Provide the (X, Y) coordinate of the cell's center where the given text is located.  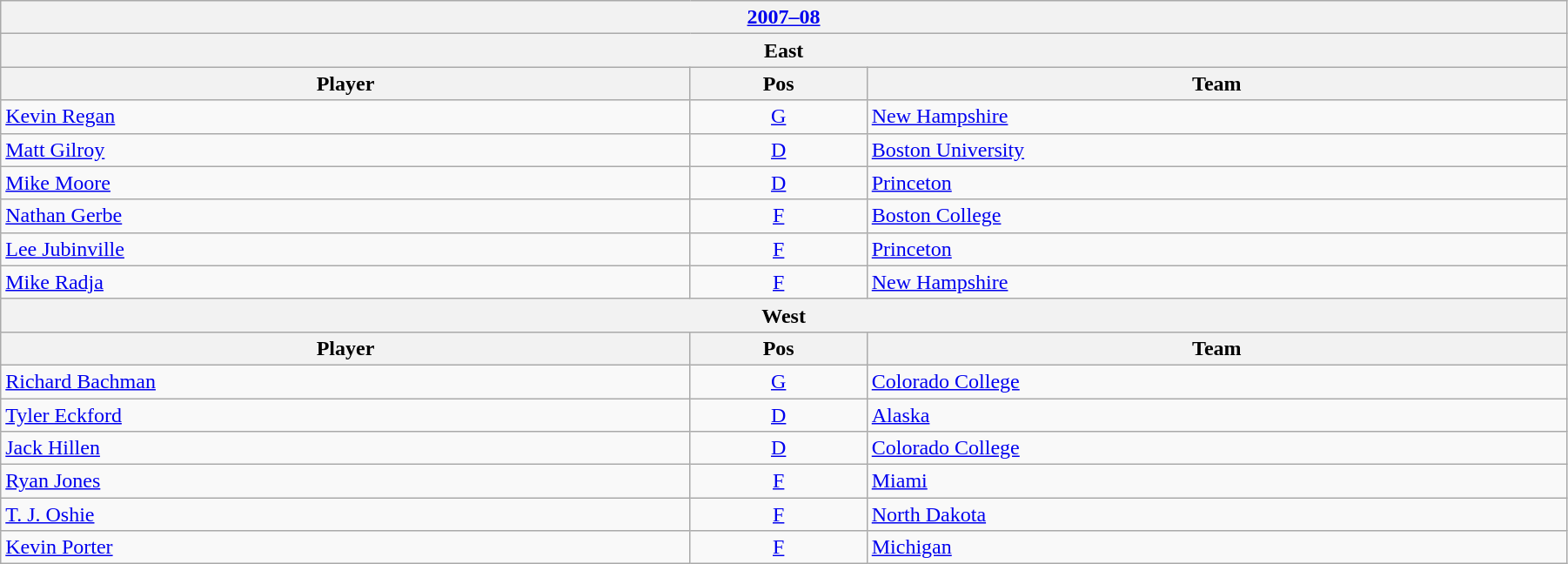
Matt Gilroy (345, 150)
Jack Hillen (345, 448)
Mike Moore (345, 183)
Boston College (1216, 216)
Tyler Eckford (345, 415)
Alaska (1216, 415)
Mike Radja (345, 282)
Kevin Porter (345, 547)
North Dakota (1216, 514)
2007–08 (784, 17)
Richard Bachman (345, 381)
Michigan (1216, 547)
Nathan Gerbe (345, 216)
West (784, 315)
Lee Jubinville (345, 249)
East (784, 50)
Kevin Regan (345, 117)
Boston University (1216, 150)
T. J. Oshie (345, 514)
Ryan Jones (345, 481)
Miami (1216, 481)
